Scan for the cell matching the given text and deliver its [x, y] coordinate at center. 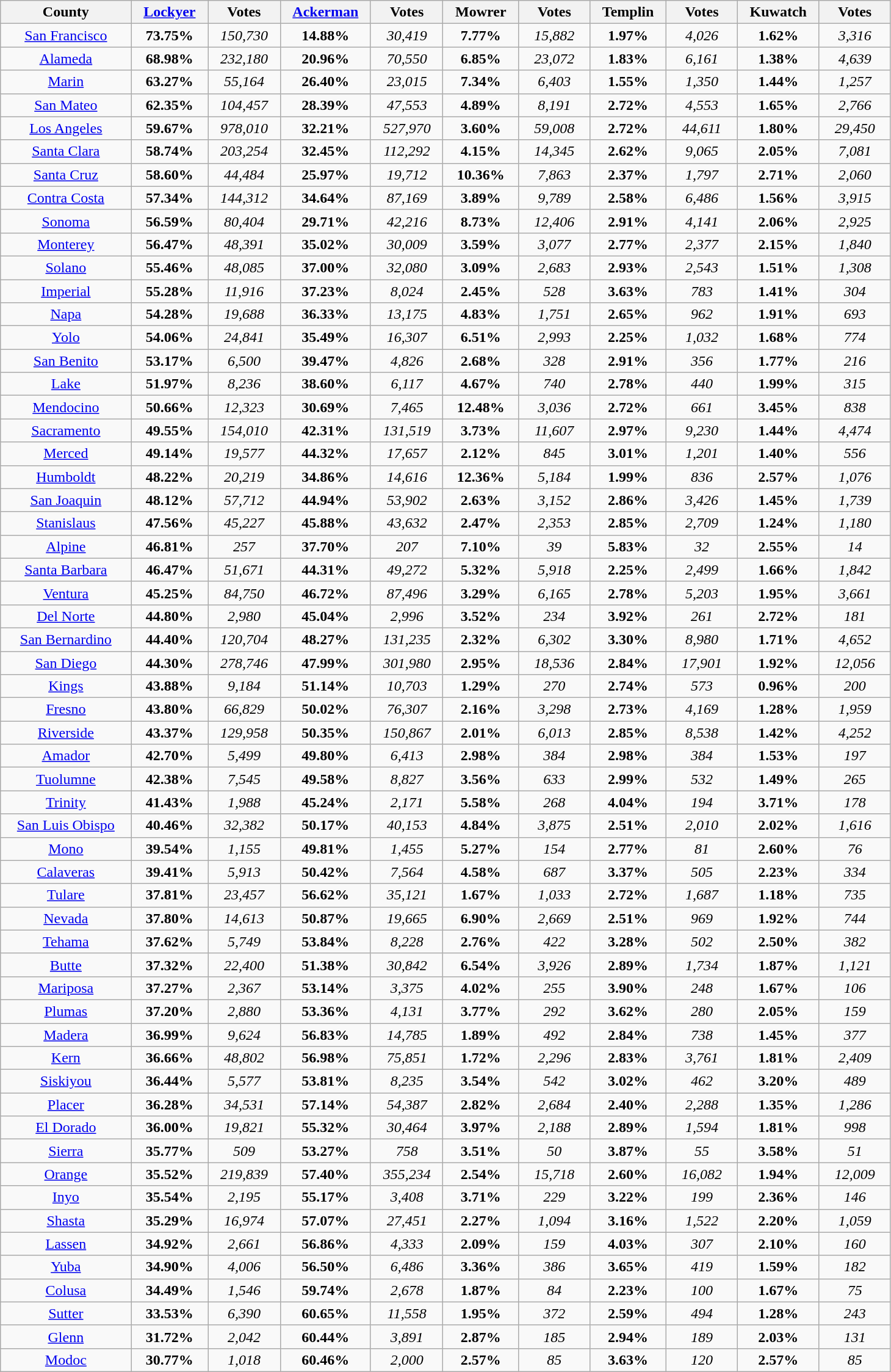
1.68% [778, 338]
2.94% [629, 1337]
Kings [66, 686]
1,455 [406, 849]
3.62% [629, 1011]
2.82% [481, 1105]
3.51% [481, 1151]
527,970 [406, 128]
2,195 [244, 1197]
Contra Costa [66, 198]
4.67% [481, 384]
3.65% [629, 1267]
7,863 [554, 175]
255 [554, 988]
3.54% [481, 1081]
199 [702, 1197]
3,761 [702, 1058]
2,709 [702, 523]
56.47% [170, 244]
Riverside [66, 733]
1.66% [778, 570]
50.02% [325, 710]
1,155 [244, 849]
35.02% [325, 244]
Santa Barbara [66, 570]
2,683 [554, 267]
Kuwatch [778, 12]
20,219 [244, 477]
3,298 [554, 710]
60.65% [325, 1313]
7.77% [481, 35]
440 [702, 384]
50 [554, 1151]
Santa Clara [66, 151]
60.46% [325, 1360]
2.54% [481, 1174]
2,000 [406, 1360]
3.56% [481, 779]
Ackerman [325, 12]
998 [854, 1128]
3.87% [629, 1151]
0.96% [778, 686]
2.97% [629, 430]
32.21% [325, 128]
Nevada [66, 918]
3,915 [854, 198]
9,230 [702, 430]
1,959 [854, 710]
3.20% [778, 1081]
14,613 [244, 918]
8,024 [406, 291]
3,875 [554, 826]
17,657 [406, 454]
334 [854, 872]
6,302 [554, 639]
1.41% [778, 291]
16,974 [244, 1221]
6.85% [481, 59]
4,652 [854, 639]
1.38% [778, 59]
Siskiyou [66, 1081]
836 [702, 477]
Modoc [66, 1360]
59,008 [554, 128]
1,594 [702, 1128]
2.06% [778, 221]
2.15% [778, 244]
9,789 [554, 198]
355,234 [406, 1174]
63.27% [170, 82]
1.59% [778, 1267]
693 [854, 314]
38.60% [325, 384]
56.98% [325, 1058]
2,543 [702, 267]
2,993 [554, 338]
494 [702, 1313]
3.45% [778, 407]
45.88% [325, 523]
46.47% [170, 570]
33.53% [170, 1313]
37.00% [325, 267]
1.71% [778, 639]
23,457 [244, 895]
Mariposa [66, 988]
19,665 [406, 918]
16,082 [702, 1174]
542 [554, 1081]
48.22% [170, 477]
4.58% [481, 872]
2.86% [629, 500]
2,684 [554, 1105]
1.83% [629, 59]
76,307 [406, 710]
146 [854, 1197]
1,988 [244, 802]
35.29% [170, 1221]
Sonoma [66, 221]
5.32% [481, 570]
6.51% [481, 338]
Imperial [66, 291]
1.55% [629, 82]
845 [554, 454]
24,841 [244, 338]
Del Norte [66, 616]
4.02% [481, 988]
23,072 [554, 59]
Madera [66, 1035]
55.32% [325, 1128]
3,152 [554, 500]
3.30% [629, 639]
81 [702, 849]
7.10% [481, 546]
Alameda [66, 59]
Kern [66, 1058]
43,632 [406, 523]
8.73% [481, 221]
131,519 [406, 430]
80,404 [244, 221]
962 [702, 314]
30,842 [406, 965]
7,564 [406, 872]
44.80% [170, 616]
1.35% [778, 1105]
3.97% [481, 1128]
1.62% [778, 35]
34.49% [170, 1290]
Templin [629, 12]
2.09% [481, 1244]
12,056 [854, 662]
Placer [66, 1105]
19,577 [244, 454]
2.50% [778, 942]
Alpine [66, 546]
6,500 [244, 361]
328 [554, 361]
2,499 [702, 570]
17,901 [702, 662]
5,913 [244, 872]
San Bernardino [66, 639]
3.60% [481, 128]
573 [702, 686]
70,550 [406, 59]
48.27% [325, 639]
1,797 [702, 175]
15,718 [554, 1174]
55.46% [170, 267]
35.77% [170, 1151]
1.91% [778, 314]
1.97% [629, 35]
42.31% [325, 430]
12,406 [554, 221]
4,553 [702, 105]
32 [702, 546]
75 [854, 1290]
Yolo [66, 338]
48,085 [244, 267]
32.45% [325, 151]
2,925 [854, 221]
Napa [66, 314]
1.29% [481, 686]
35.49% [325, 338]
58.74% [170, 151]
37.81% [170, 895]
44,611 [702, 128]
19,688 [244, 314]
19,712 [406, 175]
San Mateo [66, 105]
5.58% [481, 802]
14,616 [406, 477]
2.65% [629, 314]
182 [854, 1267]
2,996 [406, 616]
234 [554, 616]
35,121 [406, 895]
Sacramento [66, 430]
2,367 [244, 988]
4,141 [702, 221]
1.80% [778, 128]
307 [702, 1244]
San Diego [66, 662]
44.30% [170, 662]
160 [854, 1244]
51.38% [325, 965]
7.34% [481, 82]
San Francisco [66, 35]
30,464 [406, 1128]
2.63% [481, 500]
207 [406, 546]
Colusa [66, 1290]
50.87% [325, 918]
9,184 [244, 686]
56.86% [325, 1244]
744 [854, 918]
462 [702, 1081]
687 [554, 872]
3.73% [481, 430]
969 [702, 918]
39.41% [170, 872]
257 [244, 546]
34.90% [170, 1267]
189 [702, 1337]
382 [854, 942]
2.99% [629, 779]
48,802 [244, 1058]
3,426 [702, 500]
28.39% [325, 105]
112,292 [406, 151]
11,558 [406, 1313]
2.32% [481, 639]
36.66% [170, 1058]
Lake [66, 384]
Glenn [66, 1337]
194 [702, 802]
51,671 [244, 570]
49.58% [325, 779]
1,059 [854, 1221]
Sierra [66, 1151]
53.17% [170, 361]
34.64% [325, 198]
16,307 [406, 338]
Lockyer [170, 12]
32,382 [244, 826]
37.62% [170, 942]
203,254 [244, 151]
8,827 [406, 779]
9,624 [244, 1035]
Merced [66, 454]
55.28% [170, 291]
556 [854, 454]
8,191 [554, 105]
45.04% [325, 616]
7,545 [244, 779]
6,403 [554, 82]
3.02% [629, 1081]
46.72% [325, 593]
20.96% [325, 59]
57.34% [170, 198]
15,882 [554, 35]
3.92% [629, 616]
3.58% [778, 1151]
774 [854, 338]
4,826 [406, 361]
14,345 [554, 151]
2.74% [629, 686]
2.37% [629, 175]
100 [702, 1290]
1,734 [702, 965]
49.14% [170, 454]
6,161 [702, 59]
265 [854, 779]
1.49% [778, 779]
44.32% [325, 454]
783 [702, 291]
3.90% [629, 988]
Ventura [66, 593]
2.27% [481, 1221]
2,980 [244, 616]
292 [554, 1011]
2.02% [778, 826]
3,661 [854, 593]
14 [854, 546]
492 [554, 1035]
3,408 [406, 1197]
3.28% [629, 942]
178 [854, 802]
43.80% [170, 710]
2.83% [629, 1058]
30.69% [325, 407]
2.36% [778, 1197]
34.86% [325, 477]
120 [702, 1360]
8,235 [406, 1081]
3,316 [854, 35]
372 [554, 1313]
2,042 [244, 1337]
3,077 [554, 244]
37.70% [325, 546]
1,751 [554, 314]
Tehama [66, 942]
4,131 [406, 1011]
39.54% [170, 849]
528 [554, 291]
51 [854, 1151]
4,333 [406, 1244]
489 [854, 1081]
El Dorado [66, 1128]
2,296 [554, 1058]
44.31% [325, 570]
1,286 [854, 1105]
Plumas [66, 1011]
County [66, 12]
1.94% [778, 1174]
978,010 [244, 128]
509 [244, 1151]
Amador [66, 756]
59.67% [170, 128]
32,080 [406, 267]
76 [854, 849]
2,010 [702, 826]
131,235 [406, 639]
1.77% [778, 361]
57,712 [244, 500]
2.95% [481, 662]
3.77% [481, 1011]
315 [854, 384]
1,687 [702, 895]
5,499 [244, 756]
419 [702, 1267]
1.51% [778, 267]
53.84% [325, 942]
45,227 [244, 523]
8,538 [702, 733]
131 [854, 1337]
87,496 [406, 593]
51.97% [170, 384]
2.20% [778, 1221]
1.65% [778, 105]
36.33% [325, 314]
47.99% [325, 662]
1.42% [778, 733]
8,236 [244, 384]
53.36% [325, 1011]
34,531 [244, 1105]
2.10% [778, 1244]
2.73% [629, 710]
Shasta [66, 1221]
6,013 [554, 733]
44.40% [170, 639]
3.01% [629, 454]
200 [854, 686]
181 [854, 616]
2.55% [778, 546]
106 [854, 988]
Calaveras [66, 872]
2.03% [778, 1337]
104,457 [244, 105]
3,926 [554, 965]
Stanislaus [66, 523]
1,076 [854, 477]
5,203 [702, 593]
49.80% [325, 756]
66,829 [244, 710]
1.53% [778, 756]
57.07% [325, 1221]
7,081 [854, 151]
268 [554, 802]
2.76% [481, 942]
56.50% [325, 1267]
633 [554, 779]
Orange [66, 1174]
11,607 [554, 430]
54,387 [406, 1105]
5,918 [554, 570]
73.75% [170, 35]
1,308 [854, 267]
San Luis Obispo [66, 826]
60.44% [325, 1337]
1,350 [702, 82]
3.59% [481, 244]
301,980 [406, 662]
2.12% [481, 454]
1,032 [702, 338]
304 [854, 291]
2.87% [481, 1337]
50.35% [325, 733]
San Joaquin [66, 500]
1,121 [854, 965]
243 [854, 1313]
3.52% [481, 616]
532 [702, 779]
56.62% [325, 895]
13,175 [406, 314]
53.14% [325, 988]
661 [702, 407]
49.81% [325, 849]
55 [702, 1151]
43.88% [170, 686]
37.80% [170, 918]
Mowrer [481, 12]
40.46% [170, 826]
120,704 [244, 639]
6,413 [406, 756]
4.84% [481, 826]
2,766 [854, 105]
377 [854, 1035]
502 [702, 942]
6,390 [244, 1313]
Santa Cruz [66, 175]
68.98% [170, 59]
4,474 [854, 430]
2,880 [244, 1011]
735 [854, 895]
43.37% [170, 733]
185 [554, 1337]
386 [554, 1267]
46.81% [170, 546]
1,739 [854, 500]
2.01% [481, 733]
53,902 [406, 500]
19,821 [244, 1128]
219,839 [244, 1174]
6,117 [406, 384]
3.09% [481, 267]
129,958 [244, 733]
505 [702, 872]
14,785 [406, 1035]
37.23% [325, 291]
35.54% [170, 1197]
40,153 [406, 826]
6,165 [554, 593]
3.16% [629, 1221]
740 [554, 384]
42.38% [170, 779]
1,546 [244, 1290]
12,009 [854, 1174]
248 [702, 988]
1.24% [778, 523]
50.42% [325, 872]
34.92% [170, 1244]
49,272 [406, 570]
356 [702, 361]
2,377 [702, 244]
47,553 [406, 105]
3.37% [629, 872]
216 [854, 361]
36.00% [170, 1128]
11,916 [244, 291]
2.45% [481, 291]
36.44% [170, 1081]
84 [554, 1290]
154,010 [244, 430]
35.52% [170, 1174]
30,009 [406, 244]
41.43% [170, 802]
48,391 [244, 244]
Butte [66, 965]
1,033 [554, 895]
1.56% [778, 198]
4,252 [854, 733]
1.18% [778, 895]
57.14% [325, 1105]
84,750 [244, 593]
39 [554, 546]
25.97% [325, 175]
3.89% [481, 198]
197 [854, 756]
87,169 [406, 198]
3.29% [481, 593]
47.56% [170, 523]
58.60% [170, 175]
Tulare [66, 895]
55.17% [325, 1197]
56.83% [325, 1035]
4.89% [481, 105]
59.74% [325, 1290]
232,180 [244, 59]
Monterey [66, 244]
75,851 [406, 1058]
44,484 [244, 175]
53.81% [325, 1081]
54.06% [170, 338]
5,749 [244, 942]
49.55% [170, 430]
8,980 [702, 639]
2,669 [554, 918]
37.27% [170, 988]
1.72% [481, 1058]
154 [554, 849]
53.27% [325, 1151]
50.17% [325, 826]
2.59% [629, 1313]
4,169 [702, 710]
12,323 [244, 407]
150,730 [244, 35]
29,450 [854, 128]
6.54% [481, 965]
23,015 [406, 82]
3.36% [481, 1267]
44.94% [325, 500]
2.68% [481, 361]
2,409 [854, 1058]
Solano [66, 267]
2,188 [554, 1128]
5.83% [629, 546]
56.59% [170, 221]
2,661 [244, 1244]
2.58% [629, 198]
2.40% [629, 1105]
5.27% [481, 849]
1.40% [778, 454]
4.03% [629, 1244]
144,312 [244, 198]
2.16% [481, 710]
1,522 [702, 1221]
2.47% [481, 523]
Humboldt [66, 477]
45.24% [325, 802]
422 [554, 942]
55,164 [244, 82]
57.40% [325, 1174]
42,216 [406, 221]
4.04% [629, 802]
San Benito [66, 361]
229 [554, 1197]
2,060 [854, 175]
1,840 [854, 244]
2.71% [778, 175]
27,451 [406, 1221]
Marin [66, 82]
Fresno [66, 710]
45.25% [170, 593]
1.89% [481, 1035]
Mono [66, 849]
9,065 [702, 151]
1,616 [854, 826]
2.93% [629, 267]
7,465 [406, 407]
4,639 [854, 59]
10.36% [481, 175]
48.12% [170, 500]
31.72% [170, 1337]
270 [554, 686]
4.83% [481, 314]
37.32% [170, 965]
62.35% [170, 105]
36.99% [170, 1035]
29.71% [325, 221]
2,678 [406, 1290]
838 [854, 407]
Trinity [66, 802]
18,536 [554, 662]
Sutter [66, 1313]
Tuolumne [66, 779]
14.88% [325, 35]
4,006 [244, 1267]
Mendocino [66, 407]
3,375 [406, 988]
2,288 [702, 1105]
6.90% [481, 918]
4.15% [481, 151]
758 [406, 1151]
54.28% [170, 314]
1,201 [702, 454]
50.66% [170, 407]
Yuba [66, 1267]
30,419 [406, 35]
2.62% [629, 151]
738 [702, 1035]
278,746 [244, 662]
Inyo [66, 1197]
4,026 [702, 35]
1,018 [244, 1360]
3,036 [554, 407]
51.14% [325, 686]
280 [702, 1011]
1,094 [554, 1221]
150,867 [406, 733]
8,228 [406, 942]
5,577 [244, 1081]
2,171 [406, 802]
Los Angeles [66, 128]
3,891 [406, 1337]
30.77% [170, 1360]
2,353 [554, 523]
1,842 [854, 570]
36.28% [170, 1105]
5,184 [554, 477]
42.70% [170, 756]
37.20% [170, 1011]
39.47% [325, 361]
12.48% [481, 407]
261 [702, 616]
1,180 [854, 523]
Lassen [66, 1244]
3.22% [629, 1197]
10,703 [406, 686]
1,257 [854, 82]
22,400 [244, 965]
12.36% [481, 477]
26.40% [325, 82]
